Determine the [x, y] coordinate at the center of the cell enclosing the given text.  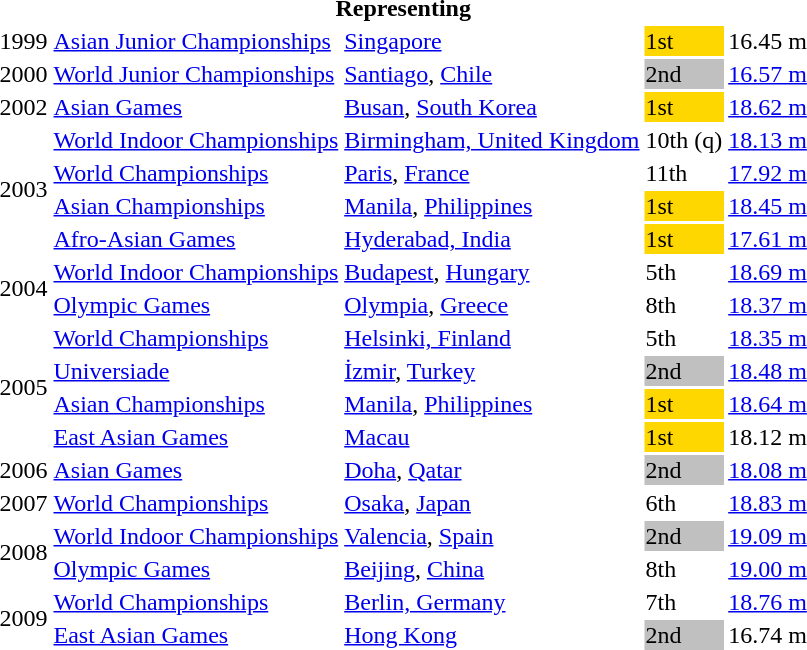
Santiago, Chile [492, 74]
Macau [492, 437]
Valencia, Spain [492, 536]
Paris, France [492, 173]
Berlin, Germany [492, 602]
Osaka, Japan [492, 503]
Asian Junior Championships [196, 41]
Beijing, China [492, 569]
Helsinki, Finland [492, 338]
Hyderabad, India [492, 239]
Birmingham, United Kingdom [492, 140]
10th (q) [684, 140]
İzmir, Turkey [492, 371]
Singapore [492, 41]
Budapest, Hungary [492, 272]
Busan, South Korea [492, 107]
Hong Kong [492, 635]
Afro-Asian Games [196, 239]
World Junior Championships [196, 74]
Olympia, Greece [492, 305]
Universiade [196, 371]
Doha, Qatar [492, 470]
11th [684, 173]
7th [684, 602]
6th [684, 503]
